Identify which cell holds the provided text, then report its [X, Y] central coordinate. 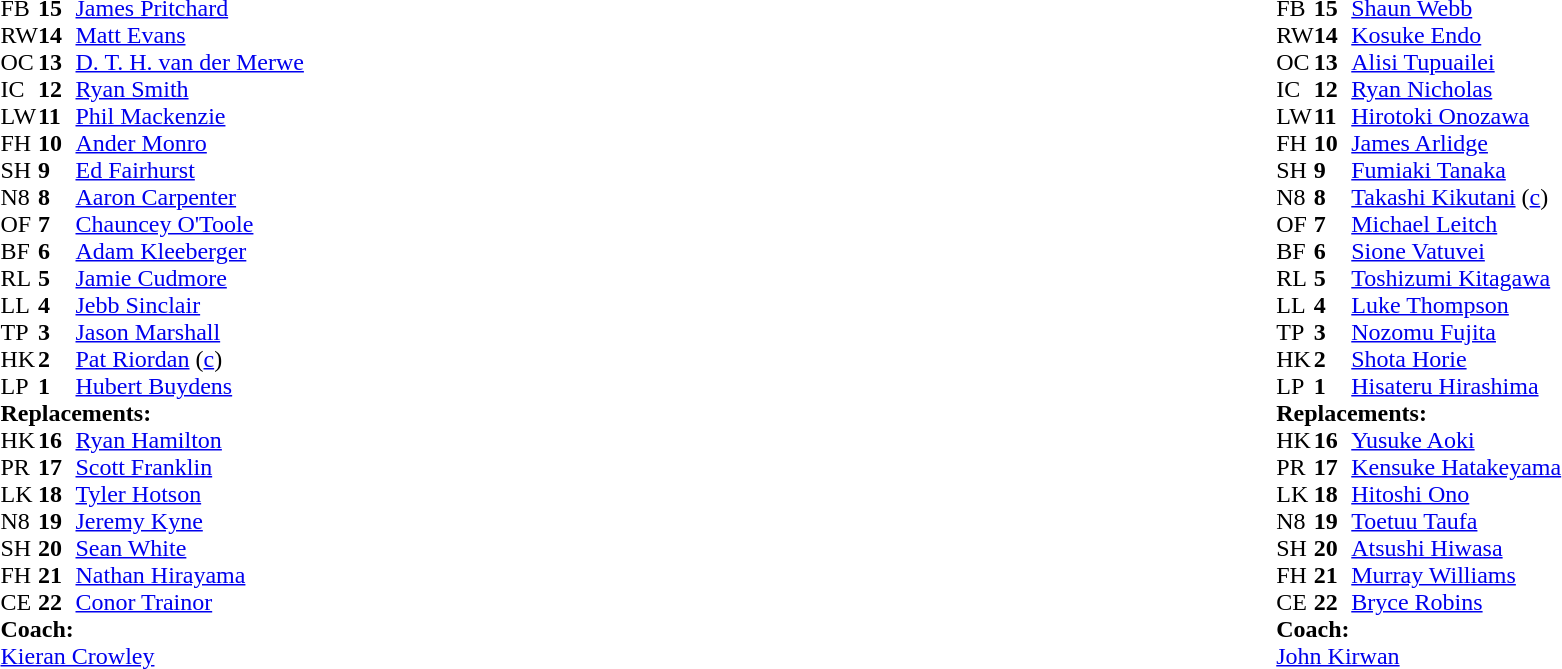
Aaron Carpenter [190, 198]
Matt Evans [190, 36]
James Arlidge [1456, 144]
Kosuke Endo [1456, 36]
Jamie Cudmore [190, 278]
Michael Leitch [1456, 224]
Nozomu Fujita [1456, 332]
Kensuke Hatakeyama [1456, 468]
Toshizumi Kitagawa [1456, 278]
Pat Riordan (c) [190, 360]
Hubert Buydens [190, 386]
Hitoshi Ono [1456, 494]
Fumiaki Tanaka [1456, 170]
Chauncey O'Toole [190, 224]
Ed Fairhurst [190, 170]
Sean White [190, 548]
Luke Thompson [1456, 306]
Nathan Hirayama [190, 576]
Shota Horie [1456, 360]
Kieran Crowley [152, 656]
Ryan Hamilton [190, 440]
Yusuke Aoki [1456, 440]
Murray Williams [1456, 576]
Takashi Kikutani (c) [1456, 198]
Hirotoki Onozawa [1456, 116]
Hisateru Hirashima [1456, 386]
Toetuu Taufa [1456, 522]
Jason Marshall [190, 332]
Bryce Robins [1456, 602]
Jeremy Kyne [190, 522]
Ryan Nicholas [1456, 90]
D. T. H. van der Merwe [190, 62]
Phil Mackenzie [190, 116]
Tyler Hotson [190, 494]
Scott Franklin [190, 468]
Atsushi Hiwasa [1456, 548]
Sione Vatuvei [1456, 252]
Jebb Sinclair [190, 306]
Ryan Smith [190, 90]
Alisi Tupuailei [1456, 62]
John Kirwan [1418, 656]
Conor Trainor [190, 602]
Ander Monro [190, 144]
Adam Kleeberger [190, 252]
